Locate the cell with the specified text and output its [X, Y] center coordinate. 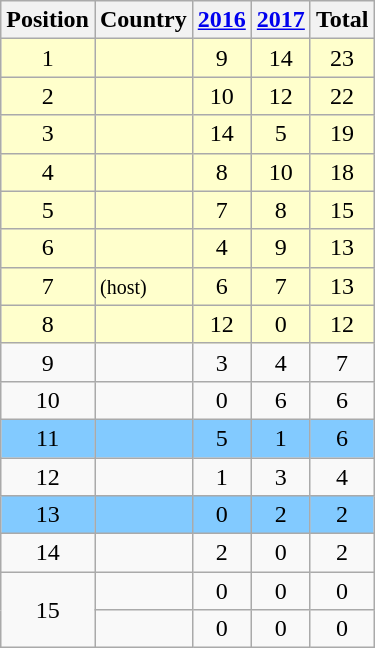
18 [342, 172]
19 [342, 134]
11 [48, 438]
Country [143, 20]
Total [342, 20]
2017 [280, 20]
2016 [222, 20]
(host) [143, 286]
Position [48, 20]
23 [342, 58]
22 [342, 96]
